Determine the (x, y) coordinate at the center of the cell enclosing the given text.  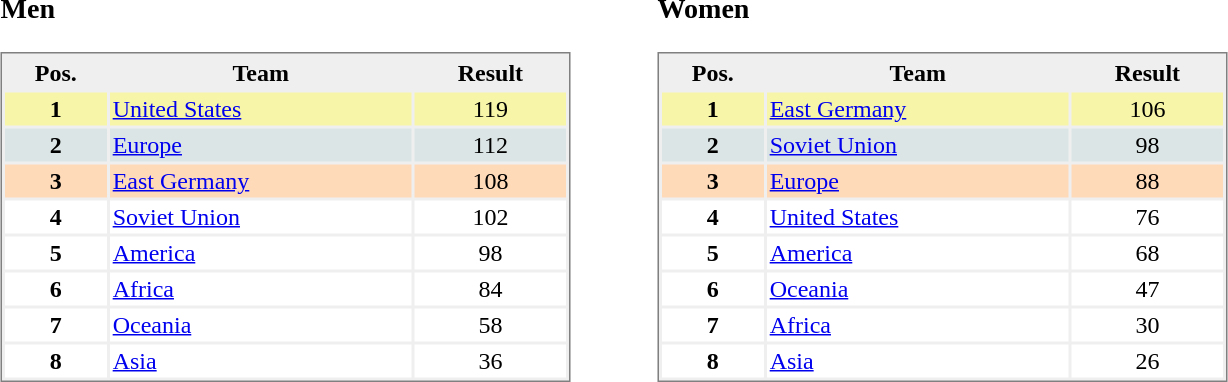
36 (490, 362)
76 (1148, 218)
30 (1148, 326)
68 (1148, 254)
88 (1148, 182)
119 (490, 110)
112 (490, 146)
102 (490, 218)
106 (1148, 110)
58 (490, 326)
26 (1148, 362)
47 (1148, 290)
84 (490, 290)
108 (490, 182)
